Scan for the cell matching the given text and deliver its (x, y) coordinate at center. 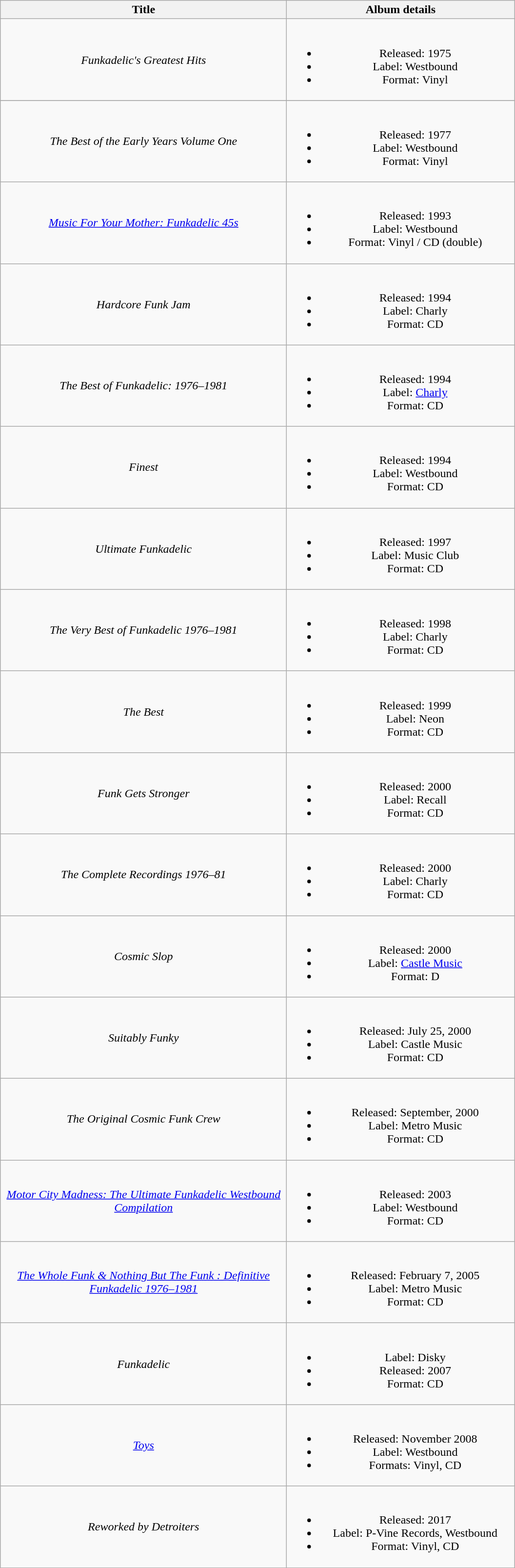
Funk Gets Stronger (143, 793)
Released: 2000Label: CharlyFormat: CD (401, 874)
Title (143, 10)
Released: 1977Label: WestboundFormat: Vinyl (401, 141)
Finest (143, 467)
Toys (143, 1445)
Released: 1997Label: Music ClubFormat: CD (401, 548)
Motor City Madness: The Ultimate Funkadelic Westbound Compilation (143, 1201)
Cosmic Slop (143, 956)
Ultimate Funkadelic (143, 548)
Released: July 25, 2000Label: Castle MusicFormat: CD (401, 1038)
Reworked by Detroiters (143, 1527)
Released: February 7, 2005Label: Metro MusicFormat: CD (401, 1282)
Released: 2017Label: P-Vine Records, WestboundFormat: Vinyl, CD (401, 1527)
Released: 1993Label: WestboundFormat: Vinyl / CD (double) (401, 222)
Released: 1998Label: CharlyFormat: CD (401, 630)
Released: September, 2000Label: Metro MusicFormat: CD (401, 1119)
Released: 2003Label: WestboundFormat: CD (401, 1201)
Funkadelic (143, 1364)
Suitably Funky (143, 1038)
Released: 1994Label: WestboundFormat: CD (401, 467)
Released: 1999Label: NeonFormat: CD (401, 711)
Label: DiskyReleased: 2007Format: CD (401, 1364)
Released: November 2008Label: WestboundFormats: Vinyl, CD (401, 1445)
The Complete Recordings 1976–81 (143, 874)
Released: 2000Label: Castle MusicFormat: D (401, 956)
The Whole Funk & Nothing But The Funk : Definitive Funkadelic 1976–1981 (143, 1282)
Album details (401, 10)
Released: 1975Label: WestboundFormat: Vinyl (401, 60)
Hardcore Funk Jam (143, 304)
The Best of the Early Years Volume One (143, 141)
Music For Your Mother: Funkadelic 45s (143, 222)
Released: 2000Label: RecallFormat: CD (401, 793)
The Very Best of Funkadelic 1976–1981 (143, 630)
The Best (143, 711)
Funkadelic's Greatest Hits (143, 60)
The Original Cosmic Funk Crew (143, 1119)
The Best of Funkadelic: 1976–1981 (143, 385)
